Search for the cell housing the specified text and yield its (x, y) center coordinate. 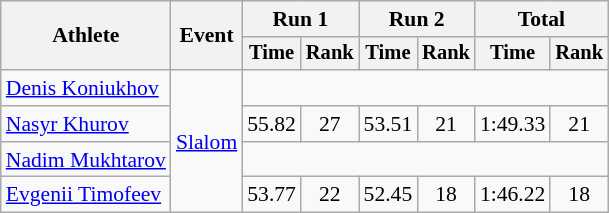
Denis Koniukhov (86, 88)
Nasyr Khurov (86, 124)
Athlete (86, 36)
Event (206, 36)
Nadim Mukhtarov (86, 160)
22 (330, 195)
1:49.33 (512, 124)
Run 1 (300, 19)
53.77 (272, 195)
Slalom (206, 141)
Run 2 (417, 19)
52.45 (388, 195)
53.51 (388, 124)
Evgenii Timofeev (86, 195)
1:46.22 (512, 195)
27 (330, 124)
55.82 (272, 124)
Total (542, 19)
